Capture the cell that displays the provided text and extract its (X, Y) central coordinate. 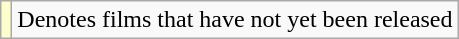
Denotes films that have not yet been released (235, 20)
